Scan for the cell matching the given text and deliver its [X, Y] coordinate at center. 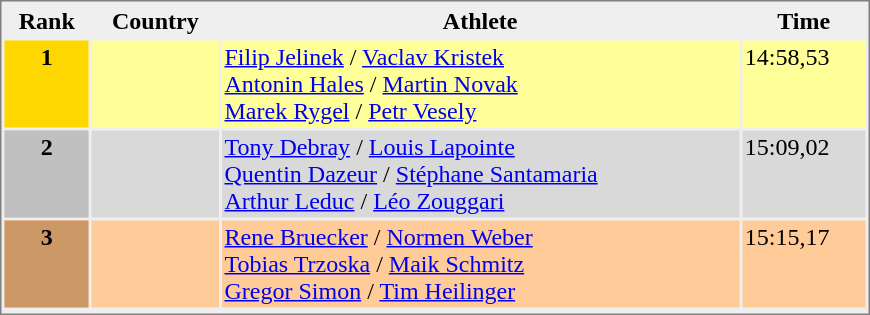
Filip Jelinek / Vaclav KristekAntonin Hales / Martin NovakMarek Rygel / Petr Vesely [480, 84]
Athlete [480, 20]
Rank [46, 20]
2 [46, 174]
Time [804, 20]
15:15,17 [804, 264]
1 [46, 84]
Tony Debray / Louis LapointeQuentin Dazeur / Stéphane SantamariaArthur Leduc / Léo Zouggari [480, 174]
3 [46, 264]
Country [155, 20]
15:09,02 [804, 174]
14:58,53 [804, 84]
Rene Bruecker / Normen WeberTobias Trzoska / Maik SchmitzGregor Simon / Tim Heilinger [480, 264]
